Return the (X, Y) coordinate for the center point of the cell that contains the specified text.  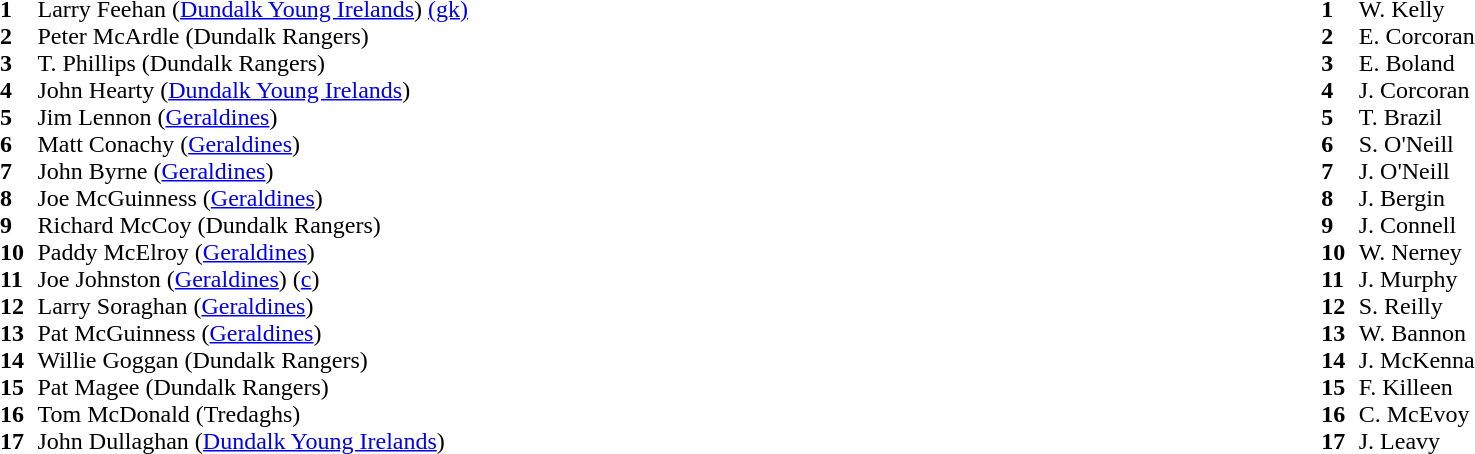
Pat Magee (Dundalk Rangers) (254, 388)
Joe McGuinness (Geraldines) (254, 198)
E. Boland (1417, 64)
Pat McGuinness (Geraldines) (254, 334)
Willie Goggan (Dundalk Rangers) (254, 360)
John Byrne (Geraldines) (254, 172)
E. Corcoran (1417, 36)
John Hearty (Dundalk Young Irelands) (254, 90)
Peter McArdle (Dundalk Rangers) (254, 36)
Tom McDonald (Tredaghs) (254, 414)
J. Bergin (1417, 198)
J. Murphy (1417, 280)
Joe Johnston (Geraldines) (c) (254, 280)
W. Bannon (1417, 334)
J. O'Neill (1417, 172)
J. Connell (1417, 226)
Richard McCoy (Dundalk Rangers) (254, 226)
J. Corcoran (1417, 90)
Jim Lennon (Geraldines) (254, 118)
T. Brazil (1417, 118)
F. Killeen (1417, 388)
Matt Conachy (Geraldines) (254, 144)
Larry Soraghan (Geraldines) (254, 306)
W. Nerney (1417, 252)
S. O'Neill (1417, 144)
Paddy McElroy (Geraldines) (254, 252)
J. McKenna (1417, 360)
T. Phillips (Dundalk Rangers) (254, 64)
S. Reilly (1417, 306)
C. McEvoy (1417, 414)
